From the cell containing the given text, extract its center point as (x, y) coordinate. 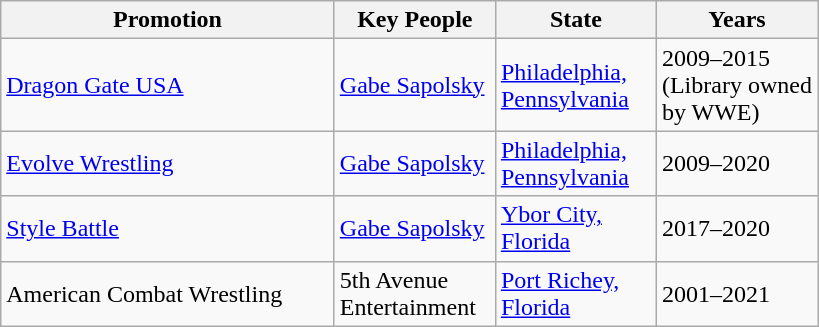
Ybor City, Florida (576, 228)
Evolve Wrestling (168, 164)
Promotion (168, 20)
2009–2015(Library owned by WWE) (736, 85)
2017–2020 (736, 228)
Key People (414, 20)
State (576, 20)
2001–2021 (736, 294)
Style Battle (168, 228)
Port Richey, Florida (576, 294)
Years (736, 20)
American Combat Wrestling (168, 294)
2009–2020 (736, 164)
5th Avenue Entertainment (414, 294)
Dragon Gate USA (168, 85)
